Locate the cell with the specified text and output its [x, y] center coordinate. 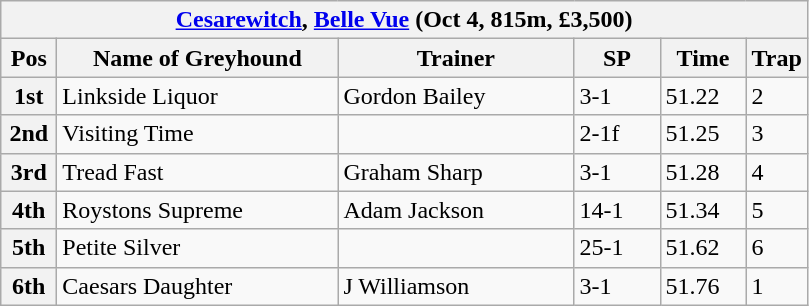
Caesars Daughter [198, 286]
4 [776, 172]
Name of Greyhound [198, 58]
4th [29, 210]
J Williamson [456, 286]
Trainer [456, 58]
Adam Jackson [456, 210]
5th [29, 248]
Gordon Bailey [456, 96]
6th [29, 286]
Roystons Supreme [198, 210]
SP [617, 58]
14-1 [617, 210]
2 [776, 96]
Tread Fast [198, 172]
51.62 [703, 248]
6 [776, 248]
Linkside Liquor [198, 96]
Pos [29, 58]
Graham Sharp [456, 172]
51.22 [703, 96]
Visiting Time [198, 134]
Time [703, 58]
51.28 [703, 172]
25-1 [617, 248]
Cesarewitch, Belle Vue (Oct 4, 815m, £3,500) [404, 20]
1 [776, 286]
Petite Silver [198, 248]
51.76 [703, 286]
51.34 [703, 210]
2-1f [617, 134]
Trap [776, 58]
3rd [29, 172]
1st [29, 96]
2nd [29, 134]
3 [776, 134]
51.25 [703, 134]
5 [776, 210]
